Determine the [X, Y] coordinate at the center of the cell enclosing the given text.  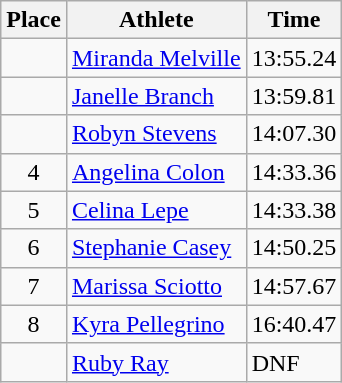
4 [34, 172]
6 [34, 248]
Celina Lepe [156, 210]
Kyra Pellegrino [156, 324]
16:40.47 [294, 324]
5 [34, 210]
Place [34, 20]
Stephanie Casey [156, 248]
Janelle Branch [156, 96]
14:50.25 [294, 248]
DNF [294, 362]
Time [294, 20]
Miranda Melville [156, 58]
Marissa Sciotto [156, 286]
14:57.67 [294, 286]
8 [34, 324]
7 [34, 286]
13:55.24 [294, 58]
Angelina Colon [156, 172]
Ruby Ray [156, 362]
13:59.81 [294, 96]
14:33.36 [294, 172]
14:07.30 [294, 134]
Robyn Stevens [156, 134]
Athlete [156, 20]
14:33.38 [294, 210]
